Find where the given text appears and provide that cell's center as (X, Y) coordinate. 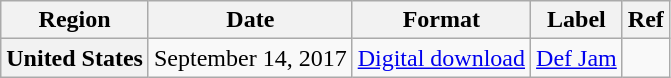
Ref (646, 20)
Date (250, 20)
Label (577, 20)
United States (75, 58)
September 14, 2017 (250, 58)
Format (441, 20)
Digital download (441, 58)
Def Jam (577, 58)
Region (75, 20)
